Search for the cell housing the specified text and yield its (x, y) center coordinate. 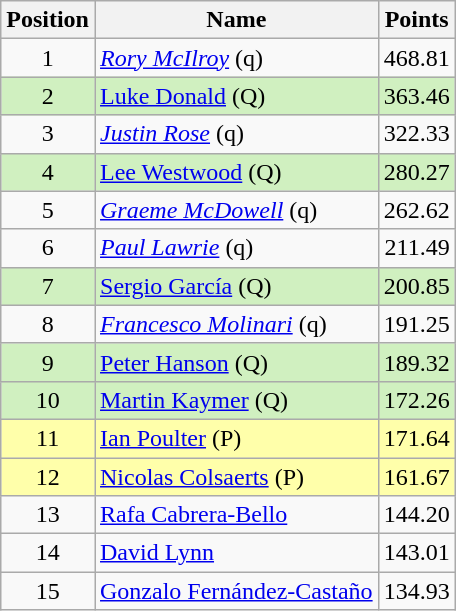
161.67 (416, 477)
Ian Poulter (P) (236, 438)
8 (48, 324)
Gonzalo Fernández-Castaño (236, 591)
Peter Hanson (Q) (236, 362)
322.33 (416, 134)
Lee Westwood (Q) (236, 172)
468.81 (416, 58)
11 (48, 438)
191.25 (416, 324)
200.85 (416, 286)
7 (48, 286)
Position (48, 20)
172.26 (416, 400)
171.64 (416, 438)
Paul Lawrie (q) (236, 248)
Sergio García (Q) (236, 286)
262.62 (416, 210)
2 (48, 96)
Rafa Cabrera-Bello (236, 515)
13 (48, 515)
Luke Donald (Q) (236, 96)
12 (48, 477)
Nicolas Colsaerts (P) (236, 477)
143.01 (416, 553)
6 (48, 248)
189.32 (416, 362)
5 (48, 210)
Name (236, 20)
1 (48, 58)
144.20 (416, 515)
280.27 (416, 172)
3 (48, 134)
134.93 (416, 591)
Points (416, 20)
14 (48, 553)
Martin Kaymer (Q) (236, 400)
15 (48, 591)
Francesco Molinari (q) (236, 324)
Justin Rose (q) (236, 134)
David Lynn (236, 553)
211.49 (416, 248)
10 (48, 400)
9 (48, 362)
Graeme McDowell (q) (236, 210)
4 (48, 172)
363.46 (416, 96)
Rory McIlroy (q) (236, 58)
